Pinpoint the cell where the given text exists, returning its [x, y] midpoint coordinate. 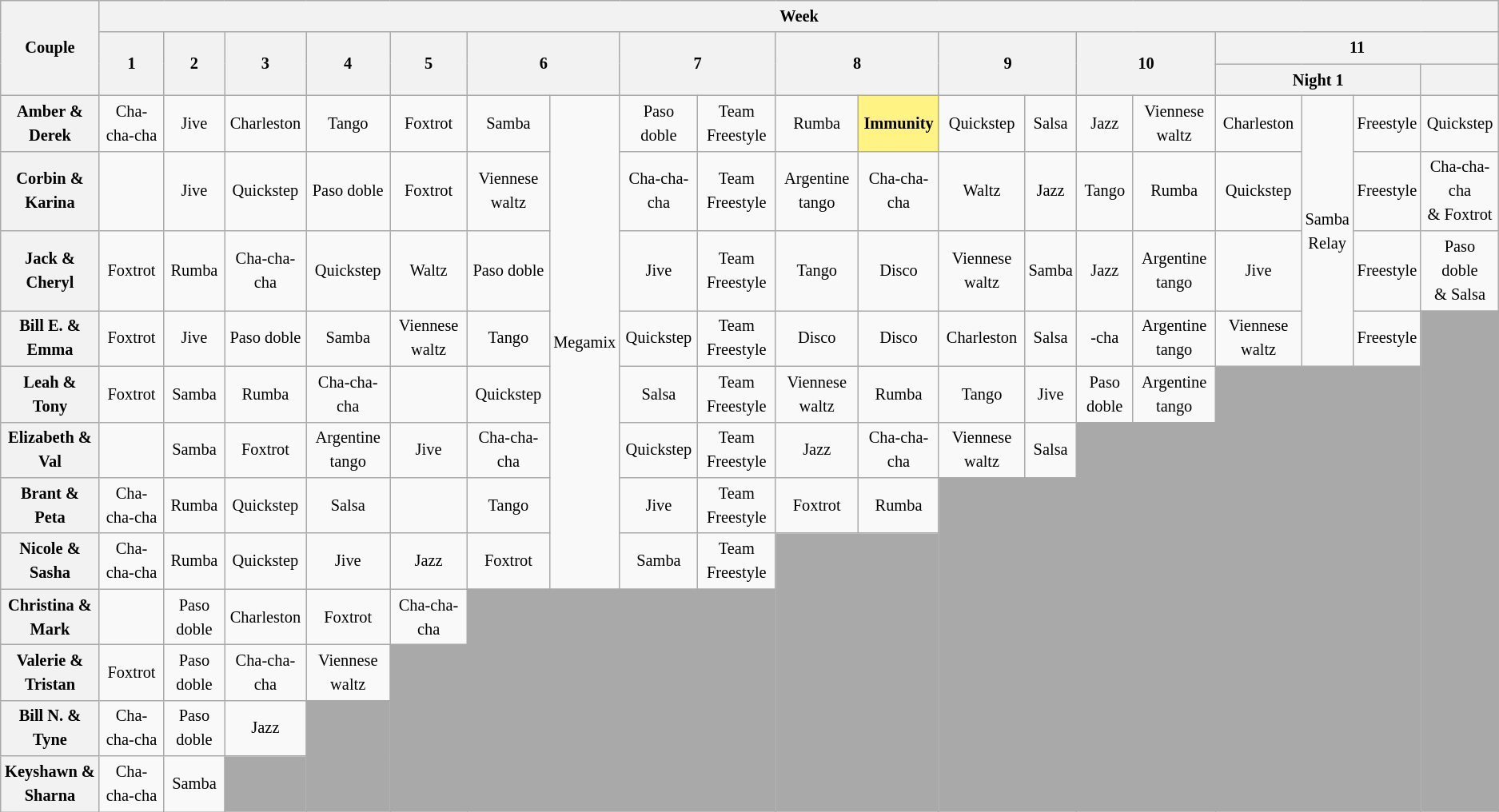
-cha [1105, 338]
10 [1146, 64]
6 [544, 64]
Nicole & Sasha [50, 561]
Bill E. & Emma [50, 338]
SambaRelay [1327, 230]
Bill N. & Tyne [50, 728]
7 [697, 64]
Amber & Derek [50, 123]
Elizabeth & Val [50, 450]
2 [194, 64]
Brant & Peta [50, 505]
Jack & Cheryl [50, 271]
8 [857, 64]
Megamix [584, 342]
Keyshawn & Sharna [50, 784]
4 [349, 64]
3 [265, 64]
Corbin & Karina [50, 191]
1 [131, 64]
Night 1 [1318, 80]
Leah & Tony [50, 394]
5 [429, 64]
Couple [50, 48]
Christina & Mark [50, 617]
Valerie & Tristan [50, 672]
Cha-cha-cha& Foxtrot [1460, 191]
Paso doble& Salsa [1460, 271]
11 [1357, 48]
9 [1007, 64]
Week [799, 16]
Immunity [899, 123]
